Return (X, Y) of the center of cell containing provided text 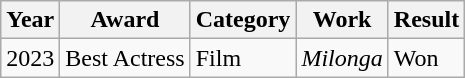
Result (426, 20)
Film (243, 58)
Work (342, 20)
Best Actress (125, 58)
2023 (30, 58)
Won (426, 58)
Year (30, 20)
Award (125, 20)
Category (243, 20)
Milonga (342, 58)
